Extract the [X, Y] coordinate from the center of the cell holding the provided text.  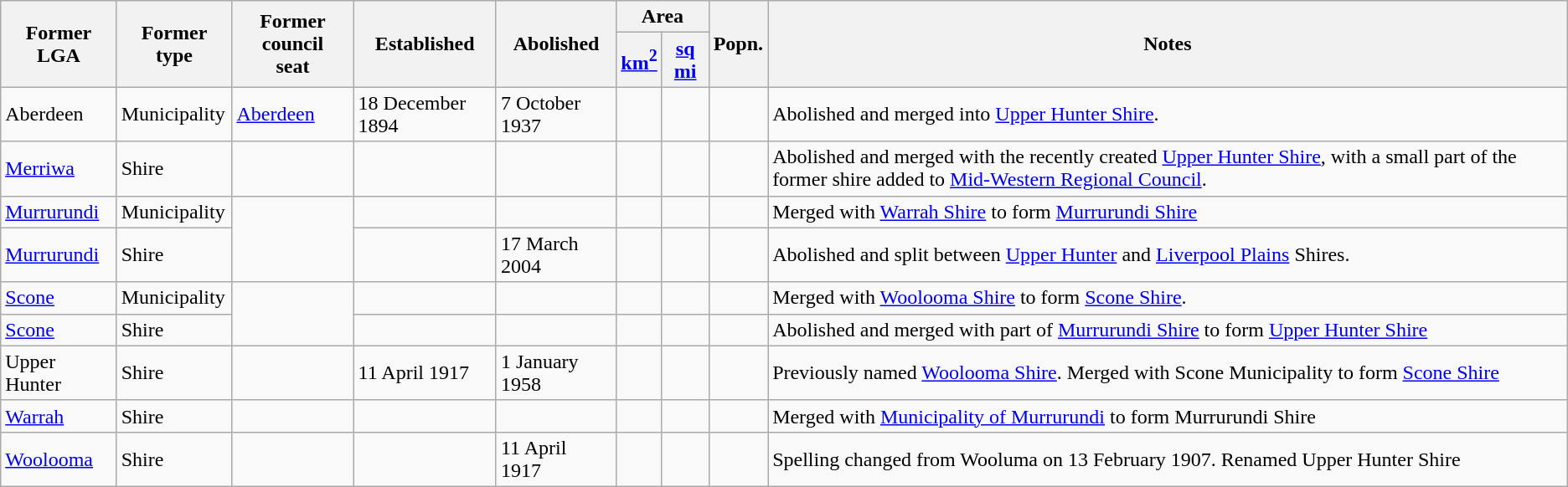
Abolished and merged with part of Murrurundi Shire to form Upper Hunter Shire [1168, 330]
Merged with Municipality of Murrurundi to form Murrurundi Shire [1168, 416]
Merriwa [59, 169]
17 March 2004 [556, 254]
Merged with Woolooma Shire to form Scone Shire. [1168, 298]
Merged with Warrah Shire to form Murrurundi Shire [1168, 212]
Area [663, 17]
Spelling changed from Wooluma on 13 February 1907. Renamed Upper Hunter Shire [1168, 459]
18 December 1894 [425, 114]
7 October 1937 [556, 114]
Abolished and merged with the recently created Upper Hunter Shire, with a small part of the former shire added to Mid-Western Regional Council. [1168, 169]
Previously named Woolooma Shire. Merged with Scone Municipality to form Scone Shire [1168, 373]
Warrah [59, 416]
km2 [639, 60]
Popn. [738, 44]
Abolished and split between Upper Hunter and Liverpool Plains Shires. [1168, 254]
Abolished and merged into Upper Hunter Shire. [1168, 114]
1 January 1958 [556, 373]
sq mi [685, 60]
Established [425, 44]
Notes [1168, 44]
Former type [174, 44]
Upper Hunter [59, 373]
Former LGA [59, 44]
Former councilseat [293, 44]
Woolooma [59, 459]
Abolished [556, 44]
